Pinpoint the cell where the given text exists, returning its [X, Y] midpoint coordinate. 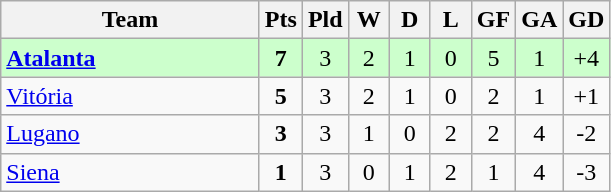
Pld [325, 20]
GF [493, 20]
+1 [586, 96]
D [410, 20]
7 [280, 58]
W [368, 20]
Siena [130, 172]
Lugano [130, 134]
L [450, 20]
Pts [280, 20]
Team [130, 20]
-3 [586, 172]
GD [586, 20]
+4 [586, 58]
Vitória [130, 96]
GA [540, 20]
Atalanta [130, 58]
-2 [586, 134]
